Extract the (X, Y) coordinate from the center of the cell holding the provided text.  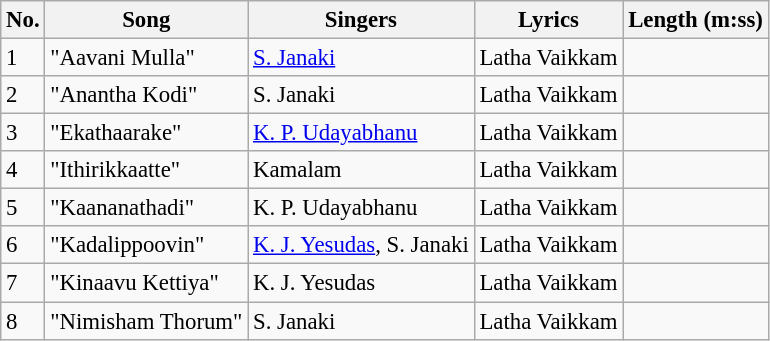
4 (23, 170)
K. J. Yesudas, S. Janaki (361, 245)
Song (146, 20)
"Kinaavu Kettiya" (146, 283)
"Aavani Mulla" (146, 58)
3 (23, 133)
7 (23, 283)
1 (23, 58)
"Ithirikkaatte" (146, 170)
No. (23, 20)
"Kadalippoovin" (146, 245)
6 (23, 245)
"Nimisham Thorum" (146, 321)
2 (23, 95)
8 (23, 321)
Lyrics (548, 20)
"Ekathaarake" (146, 133)
"Anantha Kodi" (146, 95)
5 (23, 208)
Kamalam (361, 170)
"Kaananathadi" (146, 208)
K. J. Yesudas (361, 283)
Singers (361, 20)
Length (m:ss) (696, 20)
